For the text-containing cell, return its midpoint in (x, y) coordinate format. 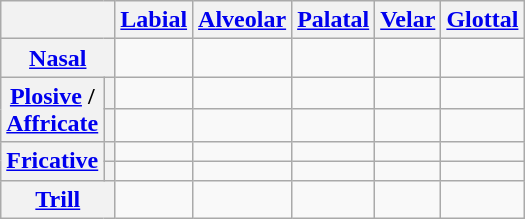
Trill (58, 199)
Palatal (334, 20)
Alveolar (242, 20)
Glottal (482, 20)
Plosive /Affricate (52, 110)
Velar (408, 20)
Nasal (58, 58)
Fricative (52, 161)
Labial (154, 20)
